Pinpoint the cell where the given text exists, returning its (x, y) midpoint coordinate. 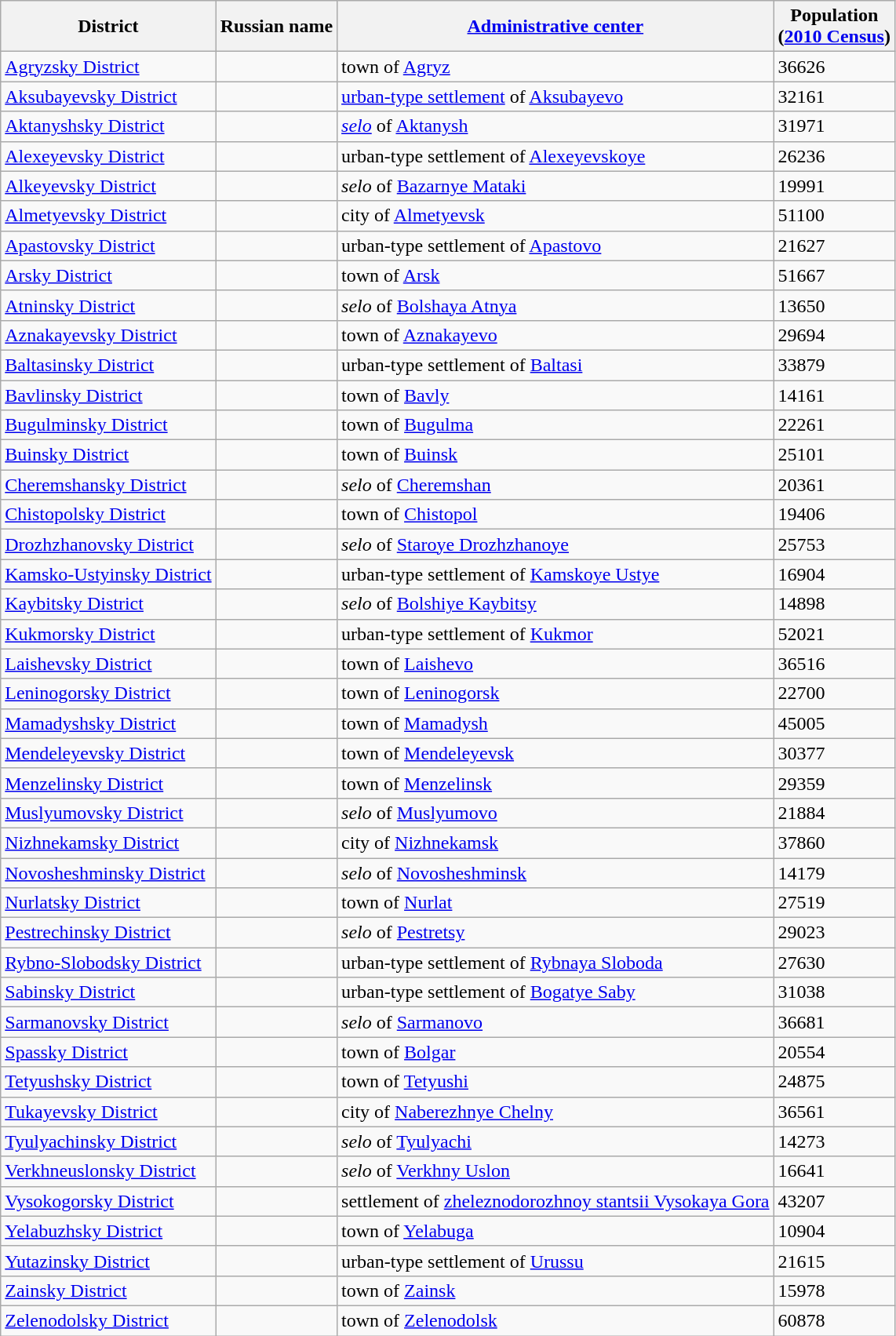
Mendeleyevsky District (108, 753)
town of Mamadysh (555, 723)
Aksubayevsky District (108, 96)
31038 (834, 992)
Alexeyevsky District (108, 156)
22700 (834, 693)
24875 (834, 1082)
urban-type settlement of Kamskoye Ustye (555, 574)
21627 (834, 246)
29023 (834, 933)
city of Nizhnekamsk (555, 843)
37860 (834, 843)
14273 (834, 1141)
25101 (834, 455)
Sabinsky District (108, 992)
city of Almetyevsk (555, 216)
22261 (834, 425)
Zainsky District (108, 1290)
selo of Sarmanovo (555, 1022)
Tukayevsky District (108, 1112)
town of Nurlat (555, 903)
Spassky District (108, 1052)
29359 (834, 783)
selo of Bolshiye Kaybitsy (555, 604)
Leninogorsky District (108, 693)
Nurlatsky District (108, 903)
settlement of zheleznodorozhnoy stantsii Vysokaya Gora (555, 1201)
20361 (834, 485)
Administrative center (555, 27)
city of Naberezhnye Chelny (555, 1112)
town of Agryz (555, 67)
Yelabuzhsky District (108, 1231)
10904 (834, 1231)
51100 (834, 216)
selo of Bazarnye Mataki (555, 186)
Novosheshminsky District (108, 873)
urban-type settlement of Kukmor (555, 634)
36681 (834, 1022)
52021 (834, 634)
Vysokogorsky District (108, 1201)
Aznakayevsky District (108, 335)
Buinsky District (108, 455)
Mamadyshsky District (108, 723)
town of Menzelinsk (555, 783)
Population(2010 Census) (834, 27)
19991 (834, 186)
Pestrechinsky District (108, 933)
45005 (834, 723)
51667 (834, 275)
Chistopolsky District (108, 515)
19406 (834, 515)
selo of Pestretsy (555, 933)
selo of Staroye Drozhzhanoye (555, 544)
Cheremshansky District (108, 485)
town of Buinsk (555, 455)
Atninsky District (108, 305)
Baltasinsky District (108, 365)
town of Arsk (555, 275)
town of Bavly (555, 395)
14179 (834, 873)
Arsky District (108, 275)
33879 (834, 365)
25753 (834, 544)
36626 (834, 67)
town of Tetyushi (555, 1082)
Russian name (276, 27)
Sarmanovsky District (108, 1022)
27519 (834, 903)
Aktanyshsky District (108, 126)
Yutazinsky District (108, 1261)
town of Zainsk (555, 1290)
Laishevsky District (108, 664)
urban-type settlement of Rybnaya Sloboda (555, 963)
selo of Cheremshan (555, 485)
Agryzsky District (108, 67)
Apastovsky District (108, 246)
15978 (834, 1290)
60878 (834, 1320)
30377 (834, 753)
town of Mendeleyevsk (555, 753)
selo of Aktanysh (555, 126)
14161 (834, 395)
selo of Muslyumovo (555, 813)
Almetyevsky District (108, 216)
21615 (834, 1261)
Kaybitsky District (108, 604)
town of Bolgar (555, 1052)
14898 (834, 604)
selo of Novosheshminsk (555, 873)
urban-type settlement of Urussu (555, 1261)
Alkeyevsky District (108, 186)
town of Yelabuga (555, 1231)
Kamsko-Ustyinsky District (108, 574)
16641 (834, 1171)
selo of Tyulyachi (555, 1141)
town of Zelenodolsk (555, 1320)
town of Aznakayevo (555, 335)
urban-type settlement of Alexeyevskoye (555, 156)
Muslyumovsky District (108, 813)
Kukmorsky District (108, 634)
selo of Bolshaya Atnya (555, 305)
21884 (834, 813)
Drozhzhanovsky District (108, 544)
Verkhneuslonsky District (108, 1171)
20554 (834, 1052)
Zelenodolsky District (108, 1320)
Nizhnekamsky District (108, 843)
selo of Verkhny Uslon (555, 1171)
Tyulyachinsky District (108, 1141)
urban-type settlement of Apastovo (555, 246)
town of Leninogorsk (555, 693)
13650 (834, 305)
town of Chistopol (555, 515)
Bavlinsky District (108, 395)
urban-type settlement of Bogatye Saby (555, 992)
Tetyushsky District (108, 1082)
District (108, 27)
27630 (834, 963)
32161 (834, 96)
Rybno-Slobodsky District (108, 963)
26236 (834, 156)
town of Bugulma (555, 425)
36516 (834, 664)
Menzelinsky District (108, 783)
town of Laishevo (555, 664)
urban-type settlement of Baltasi (555, 365)
urban-type settlement of Aksubayevo (555, 96)
16904 (834, 574)
Bugulminsky District (108, 425)
31971 (834, 126)
29694 (834, 335)
36561 (834, 1112)
43207 (834, 1201)
